Output the [X, Y] coordinate of the center of the cell containing the given text.  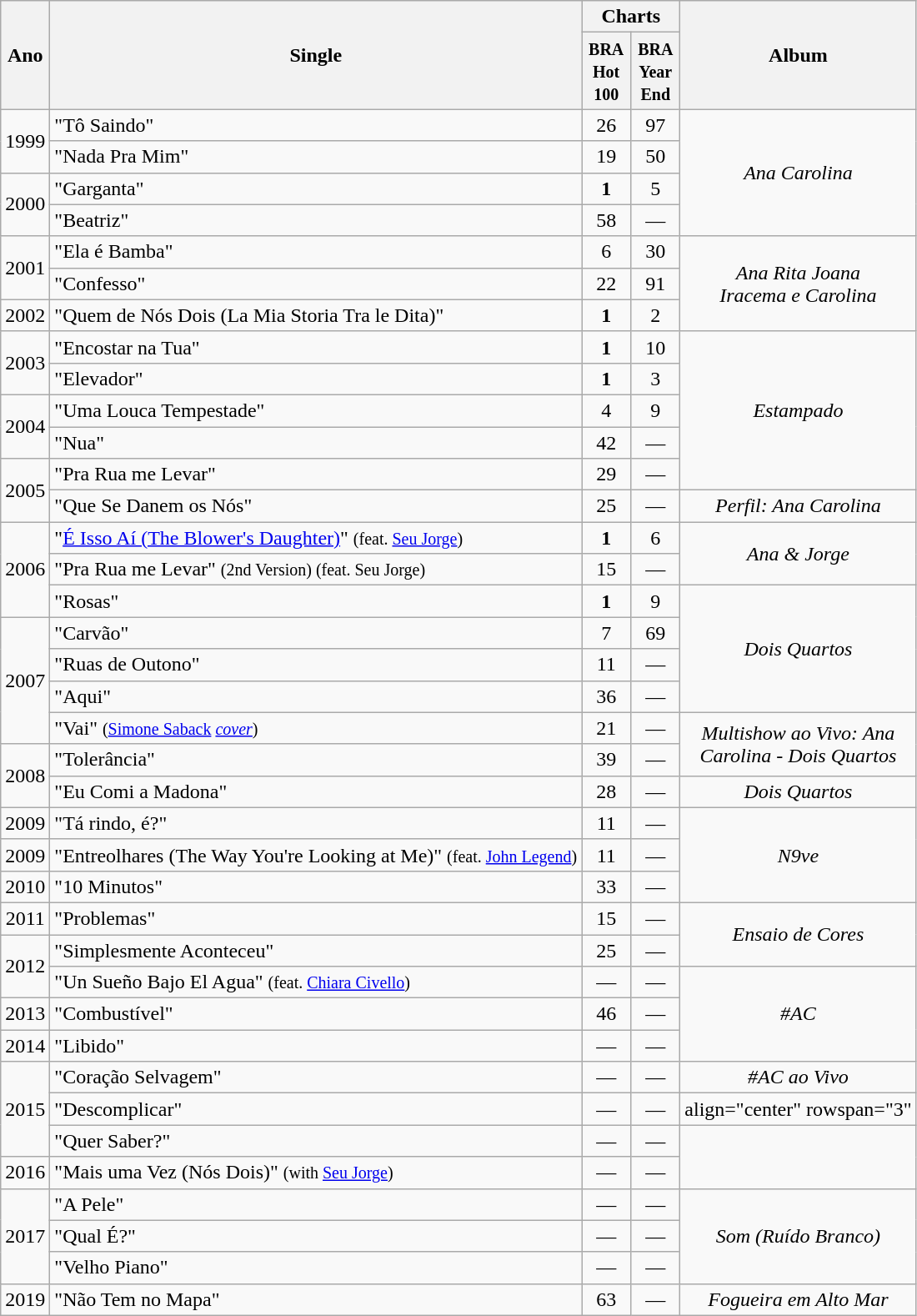
"Não Tem no Mapa" [316, 1299]
"Nua" [316, 443]
"Tolerância" [316, 760]
69 [655, 633]
"10 Minutos" [316, 887]
"Carvão" [316, 633]
Ana Rita Joana Iracema e Carolina [799, 284]
"Encostar na Tua" [316, 347]
Multishow ao Vivo: Ana Carolina - Dois Quartos [799, 744]
"Garganta" [316, 188]
19 [607, 157]
1999 [25, 141]
"Mais uma Vez (Nós Dois)" (with Seu Jorge) [316, 1173]
"Vai" (Simone Saback cover) [316, 728]
BRA Year End [655, 71]
2006 [25, 570]
2002 [25, 315]
3 [655, 379]
5 [655, 188]
4 [607, 410]
"Uma Louca Tempestade" [316, 410]
2001 [25, 268]
22 [607, 284]
Single [316, 55]
2012 [25, 966]
"Descomplicar" [316, 1109]
2016 [25, 1173]
2014 [25, 1046]
91 [655, 284]
2013 [25, 1014]
Ano [25, 55]
"Pra Rua me Levar" (2nd Version) (feat. Seu Jorge) [316, 570]
#AC ao Vivo [799, 1077]
2003 [25, 363]
42 [607, 443]
"Que Se Danem os Nós" [316, 506]
63 [607, 1299]
Fogueira em Alto Mar [799, 1299]
N9ve [799, 855]
"Libido" [316, 1046]
"Confesso" [316, 284]
2015 [25, 1109]
33 [607, 887]
Estampado [799, 410]
"A Pele" [316, 1204]
"Nada Pra Mim" [316, 157]
"Entreolhares (The Way You're Looking at Me)" (feat. John Legend) [316, 855]
2011 [25, 918]
39 [607, 760]
2004 [25, 426]
2 [655, 315]
"Qual É?" [316, 1236]
"Un Sueño Bajo El Agua" (feat. Chiara Civello) [316, 982]
"Rosas" [316, 601]
46 [607, 1014]
29 [607, 475]
10 [655, 347]
26 [607, 125]
"Ela é Bamba" [316, 252]
36 [607, 696]
BRA Hot 100 [607, 71]
"Simplesmente Aconteceu" [316, 950]
50 [655, 157]
Som (Ruído Branco) [799, 1236]
7 [607, 633]
Perfil: Ana Carolina [799, 506]
"Quem de Nós Dois (La Mia Storia Tra le Dita)" [316, 315]
"Coração Selvagem" [316, 1077]
"Pra Rua me Levar" [316, 475]
Album [799, 55]
2017 [25, 1236]
"Beatriz" [316, 220]
58 [607, 220]
"Ruas de Outono" [316, 665]
Ana Carolina [799, 173]
"Velho Piano" [316, 1268]
"Tá rindo, é?" [316, 823]
30 [655, 252]
Charts [631, 17]
21 [607, 728]
28 [607, 791]
"Elevador" [316, 379]
"Tô Saindo" [316, 125]
97 [655, 125]
"É Isso Aí (The Blower's Daughter)" (feat. Seu Jorge) [316, 538]
"Aqui" [316, 696]
"Combustível" [316, 1014]
align="center" rowspan="3" [799, 1109]
2000 [25, 204]
2010 [25, 887]
2007 [25, 681]
Ana & Jorge [799, 554]
#AC [799, 1014]
2005 [25, 490]
"Eu Comi a Madona" [316, 791]
"Quer Saber?" [316, 1141]
2019 [25, 1299]
"Problemas" [316, 918]
2008 [25, 776]
Ensaio de Cores [799, 934]
